Scan for the cell matching the given text and deliver its (X, Y) coordinate at center. 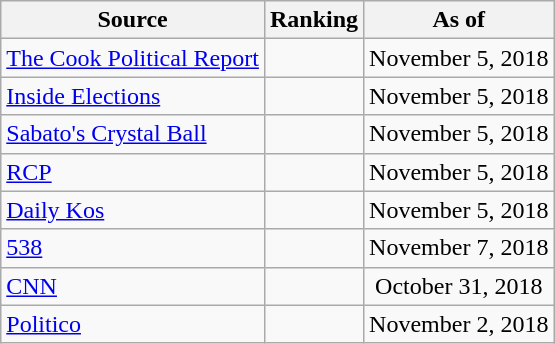
November 7, 2018 (459, 248)
November 2, 2018 (459, 324)
RCP (133, 172)
Politico (133, 324)
CNN (133, 286)
October 31, 2018 (459, 286)
Source (133, 20)
Sabato's Crystal Ball (133, 134)
538 (133, 248)
Inside Elections (133, 96)
Ranking (314, 20)
As of (459, 20)
Daily Kos (133, 210)
The Cook Political Report (133, 58)
